Detect which cell encompasses the target text, then output its (X, Y) center coordinate. 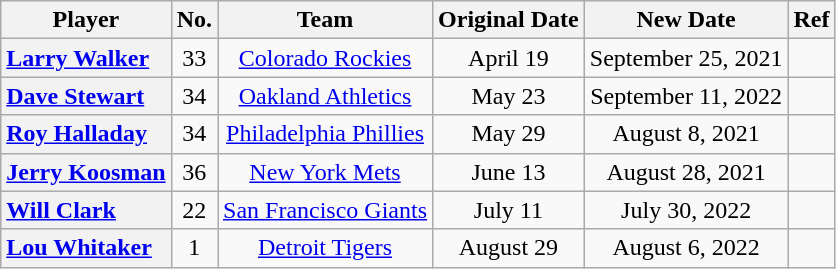
July 30, 2022 (686, 210)
Will Clark (86, 210)
Jerry Koosman (86, 172)
Roy Halladay (86, 134)
Ref (812, 20)
Lou Whitaker (86, 248)
San Francisco Giants (326, 210)
August 28, 2021 (686, 172)
August 29 (509, 248)
Oakland Athletics (326, 96)
Larry Walker (86, 58)
August 6, 2022 (686, 248)
22 (194, 210)
Original Date (509, 20)
May 23 (509, 96)
No. (194, 20)
September 25, 2021 (686, 58)
Philadelphia Phillies (326, 134)
September 11, 2022 (686, 96)
Colorado Rockies (326, 58)
August 8, 2021 (686, 134)
Detroit Tigers (326, 248)
New York Mets (326, 172)
Player (86, 20)
36 (194, 172)
May 29 (509, 134)
April 19 (509, 58)
New Date (686, 20)
June 13 (509, 172)
July 11 (509, 210)
Team (326, 20)
Dave Stewart (86, 96)
33 (194, 58)
1 (194, 248)
